For the text-containing cell, return its midpoint in (X, Y) coordinate format. 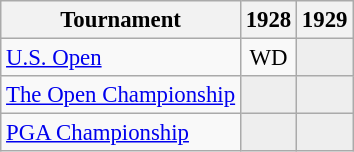
The Open Championship (121, 95)
Tournament (121, 20)
WD (268, 58)
1928 (268, 20)
1929 (325, 20)
U.S. Open (121, 58)
PGA Championship (121, 133)
